Return [X, Y] of the center of cell containing provided text 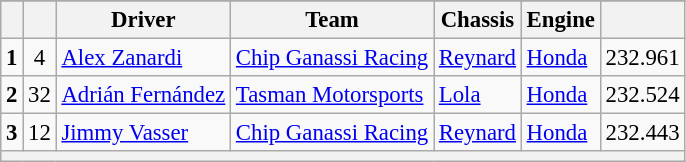
32 [40, 95]
Driver [143, 20]
Engine [560, 20]
Alex Zanardi [143, 58]
232.524 [642, 95]
232.443 [642, 133]
2 [12, 95]
3 [12, 133]
Chassis [478, 20]
Lola [478, 95]
1 [12, 58]
12 [40, 133]
Team [332, 20]
Tasman Motorsports [332, 95]
4 [40, 58]
Jimmy Vasser [143, 133]
Adrián Fernández [143, 95]
232.961 [642, 58]
